Pinpoint the cell where the given text exists, returning its (X, Y) midpoint coordinate. 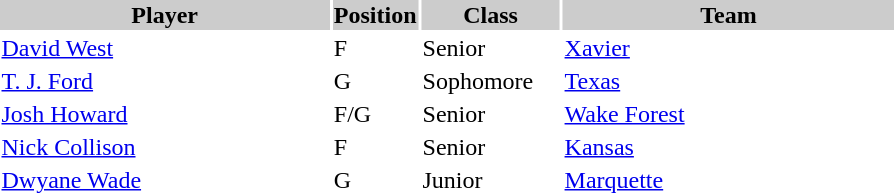
F/G (375, 114)
Wake Forest (728, 114)
Position (375, 15)
Josh Howard (164, 114)
G (375, 81)
Kansas (728, 147)
Xavier (728, 48)
David West (164, 48)
Nick Collison (164, 147)
Sophomore (490, 81)
Texas (728, 81)
Player (164, 15)
Class (490, 15)
Team (728, 15)
T. J. Ford (164, 81)
